From the cell containing the given text, extract its center point as [X, Y] coordinate. 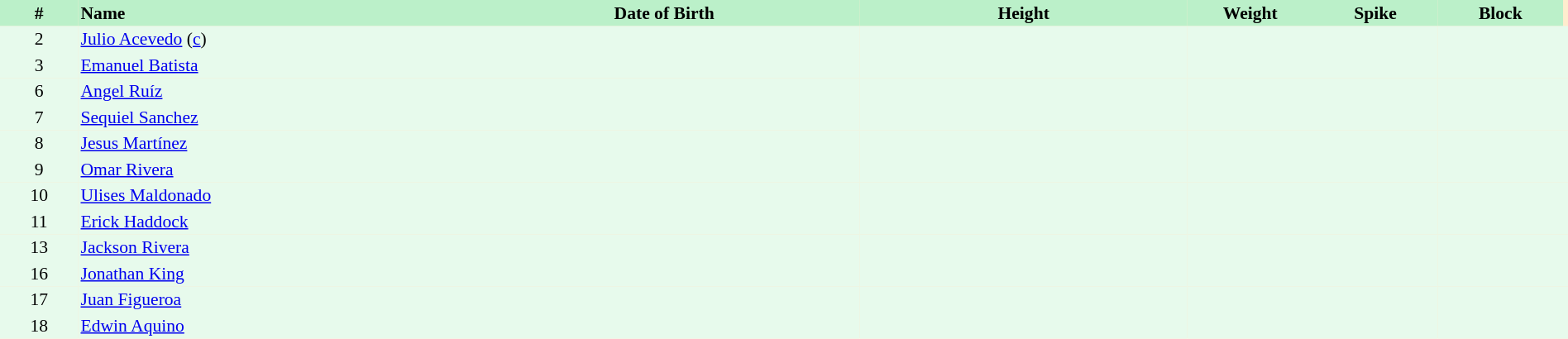
3 [39, 65]
Weight [1250, 13]
7 [39, 117]
16 [39, 274]
Jackson Rivera [273, 248]
Spike [1374, 13]
18 [39, 326]
Omar Rivera [273, 169]
Name [273, 13]
2 [39, 40]
Date of Birth [664, 13]
10 [39, 195]
17 [39, 299]
9 [39, 169]
Block [1500, 13]
Sequiel Sanchez [273, 117]
Angel Ruíz [273, 91]
Ulises Maldonado [273, 195]
Julio Acevedo (c) [273, 40]
13 [39, 248]
Erick Haddock [273, 222]
Emanuel Batista [273, 65]
Jonathan King [273, 274]
# [39, 13]
6 [39, 91]
Height [1024, 13]
Jesus Martínez [273, 144]
Juan Figueroa [273, 299]
8 [39, 144]
11 [39, 222]
Edwin Aquino [273, 326]
